Scan for the cell matching the given text and deliver its (x, y) coordinate at center. 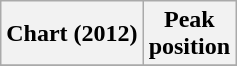
Chart (2012) (72, 34)
Peakposition (189, 34)
